Scan for the cell matching the given text and deliver its [x, y] coordinate at center. 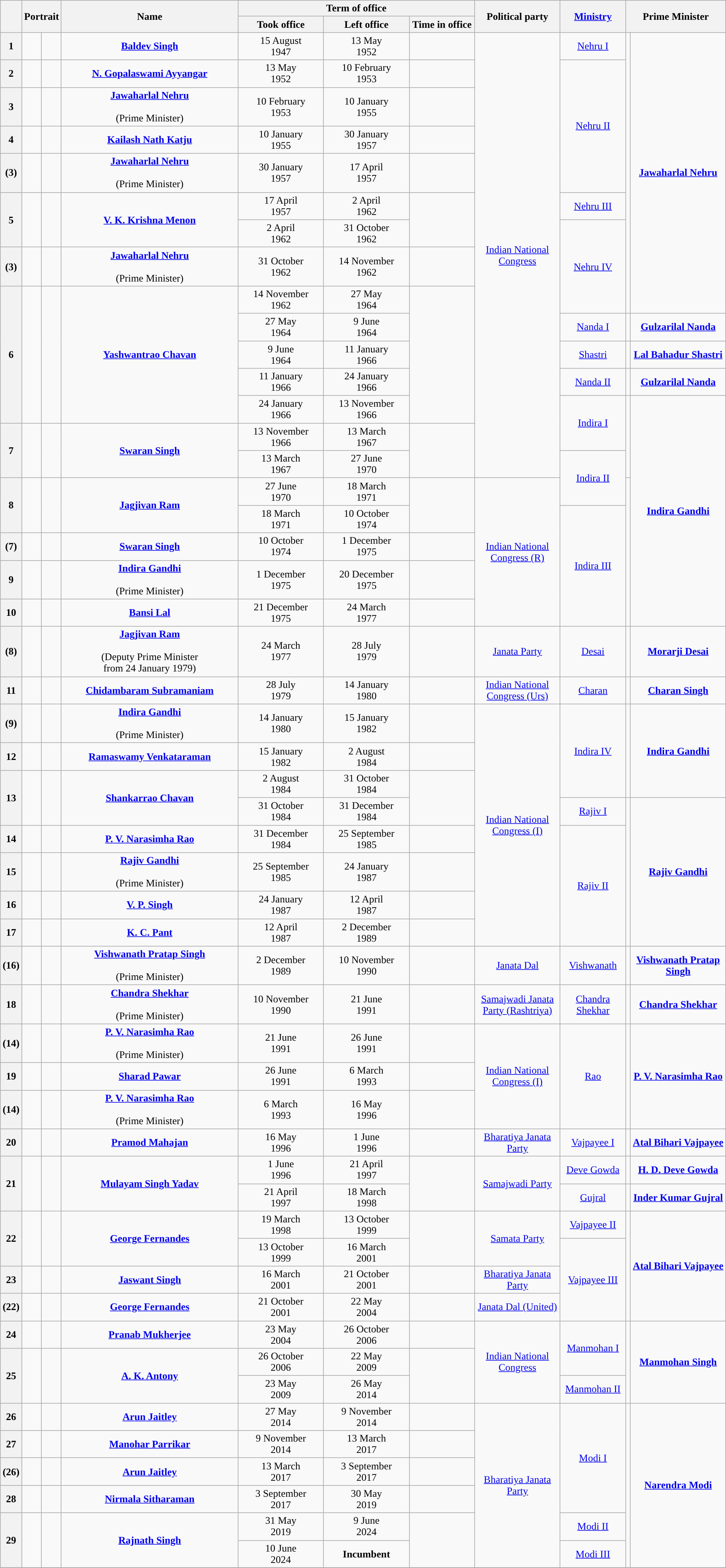
23 May2004 [281, 1334]
7 [11, 451]
Modi III [593, 1554]
Bansi Lal [149, 613]
(8) [11, 652]
Pramod Mahajan [149, 1142]
Nehru III [593, 206]
Left office [367, 24]
Indira III [593, 566]
Jawaharlal Nehru [678, 173]
Ramaswamy Venkataraman [149, 756]
9 [11, 580]
27 [11, 1444]
Nirmala Sitharaman [149, 1499]
Incumbent [367, 1554]
22 [11, 1238]
11 [11, 690]
(22) [11, 1307]
Prime Minister [676, 16]
Indian National Congress (R) [518, 552]
K. C. Pant [149, 932]
(26) [11, 1472]
Rao [593, 1077]
Modi II [593, 1527]
27 May2014 [281, 1417]
Gujral [593, 1197]
30 May2019 [367, 1499]
Shastri [593, 354]
Nehru II [593, 126]
26 [11, 1417]
Rajnath Singh [149, 1540]
17 [11, 932]
Samajwadi Janata Party (Rashtriya) [518, 1004]
Indira I [593, 423]
Mulayam Singh Yadav [149, 1184]
15 August1947 [281, 46]
Vishwanath [593, 966]
3 [11, 107]
V. K. Krishna Menon [149, 220]
Indian National Congress (Urs) [518, 690]
Baldev Singh [149, 46]
Lal Bahadur Shastri [678, 354]
Rajiv I [593, 811]
(16) [11, 966]
6 [11, 354]
Time in office [442, 24]
Term of office [357, 8]
10 June2024 [281, 1554]
Indira II [593, 478]
Janata Party [518, 652]
2 [11, 73]
8 [11, 505]
14 [11, 839]
Jagjivan Ram(Deputy Prime Ministerfrom 24 January 1979) [149, 652]
23 [11, 1280]
Nanda II [593, 382]
(7) [11, 546]
28 [11, 1499]
Rajiv Gandhi [678, 872]
Took office [281, 24]
Charan Singh [678, 690]
24 [11, 1334]
N. Gopalaswami Ayyangar [149, 73]
Nehru I [593, 46]
Manohar Parrikar [149, 1444]
18 March1998 [367, 1197]
19 March1998 [281, 1225]
Samata Party [518, 1238]
20 December1975 [367, 580]
H. D. Deve Gowda [678, 1170]
26 May2014 [367, 1389]
Jagjivan Ram [149, 505]
10 [11, 613]
A. K. Antony [149, 1376]
Deve Gowda [593, 1170]
Manmohan I [593, 1348]
Name [149, 16]
Jaswant Singh [149, 1280]
Vishwanath Pratap Singh(Prime Minister) [149, 966]
Manmohan II [593, 1389]
13 [11, 797]
19 [11, 1077]
15 [11, 872]
25 [11, 1376]
Rajiv II [593, 886]
Charan [593, 690]
22 May2004 [367, 1307]
Yashwantrao Chavan [149, 354]
Inder Kumar Gujral [678, 1197]
12 [11, 756]
Janata Dal (United) [518, 1307]
Ministry [593, 16]
Indira IV [593, 751]
21 December1975 [281, 613]
1 [11, 46]
5 [11, 220]
Portrait [42, 16]
Nehru IV [593, 266]
Pranab Mukherjee [149, 1334]
Shankarrao Chavan [149, 797]
Desai [593, 652]
Manmohan Singh [678, 1362]
Morarji Desai [678, 652]
Kailash Nath Katju [149, 140]
4 [11, 140]
23 May2009 [281, 1389]
Sharad Pawar [149, 1077]
31 May2019 [281, 1527]
22 May2009 [367, 1362]
Samajwadi Party [518, 1184]
29 [11, 1540]
Political party [518, 16]
Chidambaram Subramaniam [149, 690]
Vajpayee III [593, 1280]
20 [11, 1142]
Vajpayee I [593, 1142]
Chandra Shekhar(Prime Minister) [149, 1004]
18 [11, 1004]
Janata Dal [518, 966]
21 [11, 1184]
Vajpayee II [593, 1225]
Vishwanath Pratap Singh [678, 966]
V. P. Singh [149, 905]
16 [11, 905]
9 June2024 [367, 1527]
(9) [11, 723]
Narendra Modi [678, 1485]
Rajiv Gandhi(Prime Minister) [149, 872]
Modi I [593, 1458]
Nanda I [593, 327]
